Locate the cell with the specified text and output its (x, y) center coordinate. 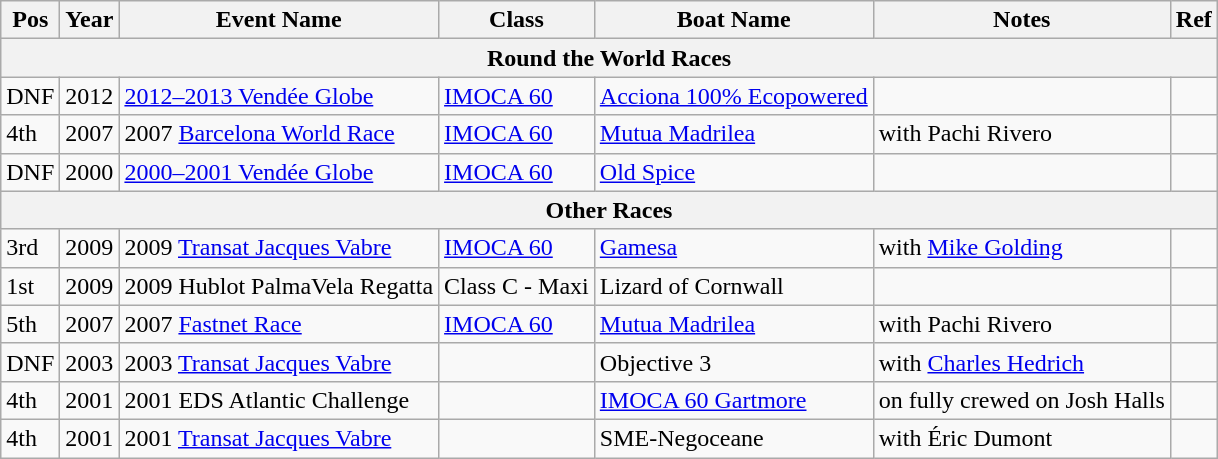
2000 (90, 172)
2003 (90, 362)
2007 Barcelona World Race (279, 134)
with Mike Golding (1022, 248)
SME-Negoceane (734, 438)
Event Name (279, 20)
2000–2001 Vendée Globe (279, 172)
5th (30, 324)
1st (30, 286)
Objective 3 (734, 362)
Ref (1194, 20)
Year (90, 20)
Class C - Maxi (517, 286)
2003 Transat Jacques Vabre (279, 362)
Round the World Races (610, 58)
2009 Transat Jacques Vabre (279, 248)
with Charles Hedrich (1022, 362)
2009 Hublot PalmaVela Regatta (279, 286)
Lizard of Cornwall (734, 286)
Notes (1022, 20)
3rd (30, 248)
on fully crewed on Josh Halls (1022, 400)
Gamesa (734, 248)
Boat Name (734, 20)
Pos (30, 20)
Acciona 100% Ecopowered (734, 96)
2012 (90, 96)
IMOCA 60 Gartmore (734, 400)
Class (517, 20)
Old Spice (734, 172)
2007 Fastnet Race (279, 324)
2001 Transat Jacques Vabre (279, 438)
with Éric Dumont (1022, 438)
2012–2013 Vendée Globe (279, 96)
2001 EDS Atlantic Challenge (279, 400)
Other Races (610, 210)
